Find where the given text appears and provide that cell's center as [x, y] coordinate. 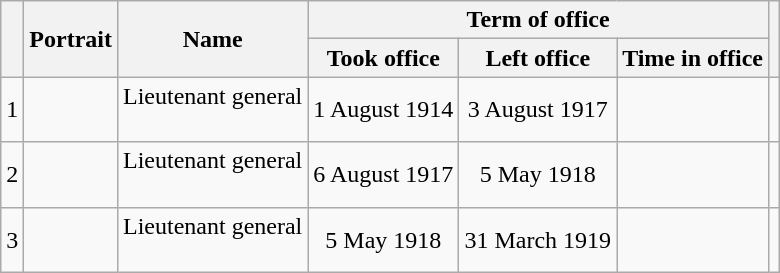
3 [12, 240]
Took office [384, 58]
1 August 1914 [384, 110]
1 [12, 110]
Time in office [693, 58]
2 [12, 174]
Portrait [71, 39]
6 August 1917 [384, 174]
3 August 1917 [538, 110]
Name [212, 39]
Term of office [538, 20]
31 March 1919 [538, 240]
Left office [538, 58]
